From the cell containing the given text, extract its center point as [x, y] coordinate. 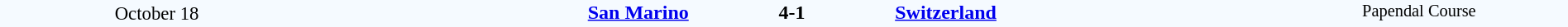
San Marino [501, 12]
Papendal Course [1419, 13]
Switzerland [1082, 12]
4-1 [791, 12]
October 18 [157, 13]
